Capture the cell that displays the provided text and extract its (x, y) central coordinate. 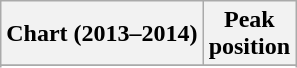
Peakposition (249, 34)
Chart (2013–2014) (102, 34)
